From the cell containing the given text, extract its center point as (x, y) coordinate. 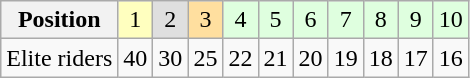
17 (416, 58)
16 (450, 58)
21 (276, 58)
8 (380, 20)
30 (170, 58)
40 (136, 58)
22 (240, 58)
3 (206, 20)
25 (206, 58)
2 (170, 20)
10 (450, 20)
7 (346, 20)
18 (380, 58)
6 (310, 20)
1 (136, 20)
Elite riders (60, 58)
5 (276, 20)
20 (310, 58)
4 (240, 20)
9 (416, 20)
19 (346, 58)
Position (60, 20)
